Identify which cell holds the provided text, then report its [X, Y] central coordinate. 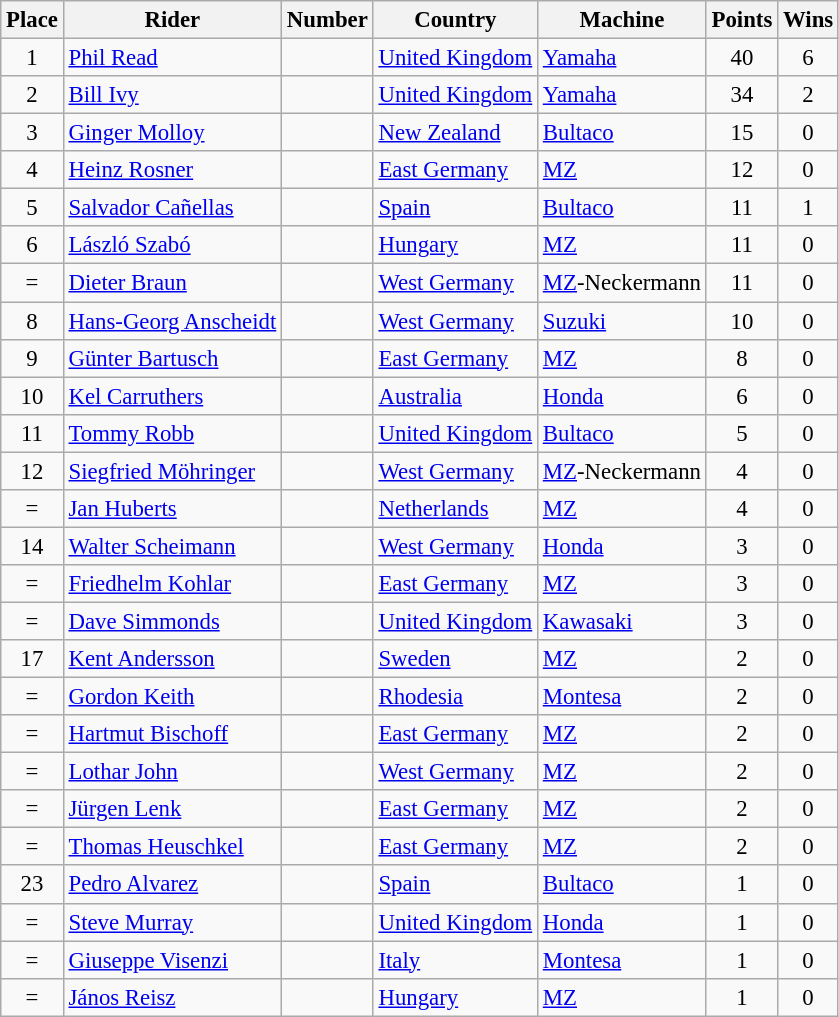
Tommy Robb [172, 433]
Hans-Georg Anscheidt [172, 321]
40 [742, 58]
Steve Murray [172, 922]
Netherlands [455, 509]
Country [455, 20]
Salvador Cañellas [172, 208]
Number [328, 20]
Pedro Alvarez [172, 885]
34 [742, 95]
Günter Bartusch [172, 358]
9 [32, 358]
14 [32, 546]
Giuseppe Visenzi [172, 960]
Friedhelm Kohlar [172, 584]
Bill Ivy [172, 95]
Thomas Heuschkel [172, 847]
Place [32, 20]
Suzuki [622, 321]
Rider [172, 20]
Walter Scheimann [172, 546]
17 [32, 659]
Australia [455, 396]
János Reisz [172, 997]
László Szabó [172, 245]
Heinz Rosner [172, 170]
Italy [455, 960]
Points [742, 20]
Gordon Keith [172, 697]
Siegfried Möhringer [172, 471]
Kent Andersson [172, 659]
Sweden [455, 659]
Ginger Molloy [172, 133]
15 [742, 133]
Rhodesia [455, 697]
Dieter Braun [172, 283]
New Zealand [455, 133]
Wins [808, 20]
Lothar John [172, 772]
Hartmut Bischoff [172, 734]
23 [32, 885]
Jürgen Lenk [172, 809]
Phil Read [172, 58]
Machine [622, 20]
Jan Huberts [172, 509]
Kawasaki [622, 621]
Dave Simmonds [172, 621]
Kel Carruthers [172, 396]
